From the cell containing the given text, extract its center point as [X, Y] coordinate. 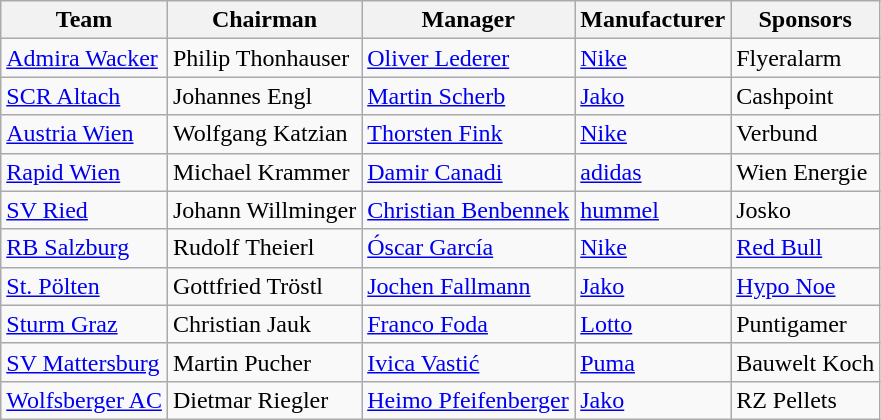
Rapid Wien [84, 172]
Manager [468, 20]
Lotto [653, 324]
Red Bull [806, 248]
RZ Pellets [806, 400]
Óscar García [468, 248]
Flyeralarm [806, 58]
Josko [806, 210]
Verbund [806, 134]
Chairman [264, 20]
Franco Foda [468, 324]
Dietmar Riegler [264, 400]
Manufacturer [653, 20]
Johann Willminger [264, 210]
Team [84, 20]
Oliver Lederer [468, 58]
Christian Benbennek [468, 210]
hummel [653, 210]
Martin Scherb [468, 96]
Bauwelt Koch [806, 362]
Jochen Fallmann [468, 286]
Gottfried Tröstl [264, 286]
Austria Wien [84, 134]
RB Salzburg [84, 248]
St. Pölten [84, 286]
Thorsten Fink [468, 134]
Ivica Vastić [468, 362]
SCR Altach [84, 96]
Rudolf Theierl [264, 248]
Sturm Graz [84, 324]
Johannes Engl [264, 96]
Heimo Pfeifenberger [468, 400]
Puma [653, 362]
Michael Krammer [264, 172]
SV Mattersburg [84, 362]
adidas [653, 172]
Cashpoint [806, 96]
Puntigamer [806, 324]
Wien Energie [806, 172]
Martin Pucher [264, 362]
Sponsors [806, 20]
Damir Canadi [468, 172]
Philip Thonhauser [264, 58]
SV Ried [84, 210]
Wolfsberger AC [84, 400]
Admira Wacker [84, 58]
Hypo Noe [806, 286]
Wolfgang Katzian [264, 134]
Christian Jauk [264, 324]
